Determine the [X, Y] coordinate at the center of the cell enclosing the given text.  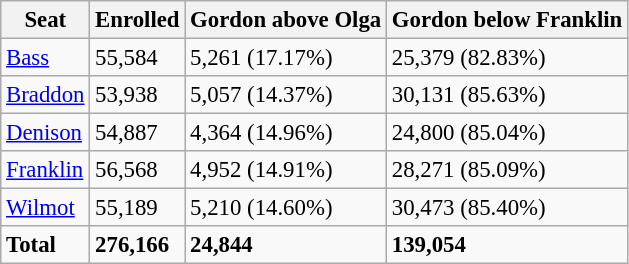
Wilmot [46, 208]
55,584 [138, 58]
Braddon [46, 95]
Enrolled [138, 20]
Total [46, 245]
Bass [46, 58]
5,261 (17.17%) [286, 58]
139,054 [508, 245]
54,887 [138, 133]
4,952 (14.91%) [286, 170]
30,473 (85.40%) [508, 208]
Gordon below Franklin [508, 20]
55,189 [138, 208]
24,844 [286, 245]
56,568 [138, 170]
5,057 (14.37%) [286, 95]
53,938 [138, 95]
25,379 (82.83%) [508, 58]
4,364 (14.96%) [286, 133]
28,271 (85.09%) [508, 170]
24,800 (85.04%) [508, 133]
Seat [46, 20]
5,210 (14.60%) [286, 208]
Gordon above Olga [286, 20]
Denison [46, 133]
Franklin [46, 170]
276,166 [138, 245]
30,131 (85.63%) [508, 95]
